Extract the [x, y] coordinate from the center of the cell holding the provided text.  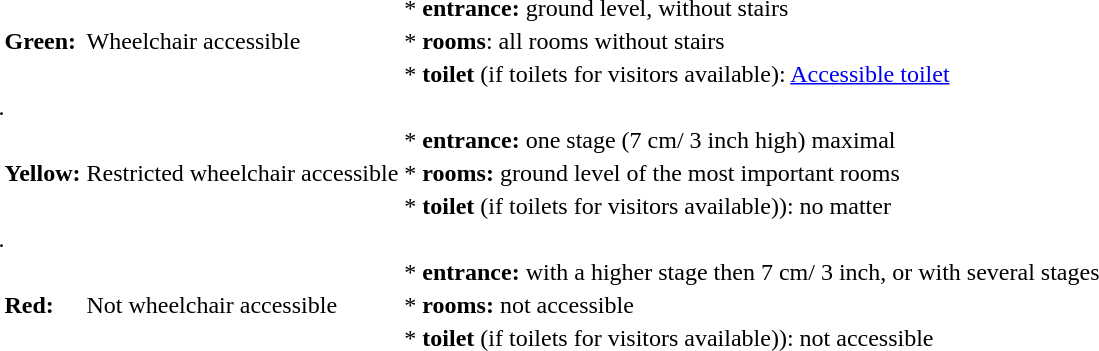
Yellow: [42, 173]
Green: [42, 41]
Restricted wheelchair accessible [242, 173]
Red: [42, 305]
